Return the (x, y) coordinate for the center point of the cell that contains the specified text.  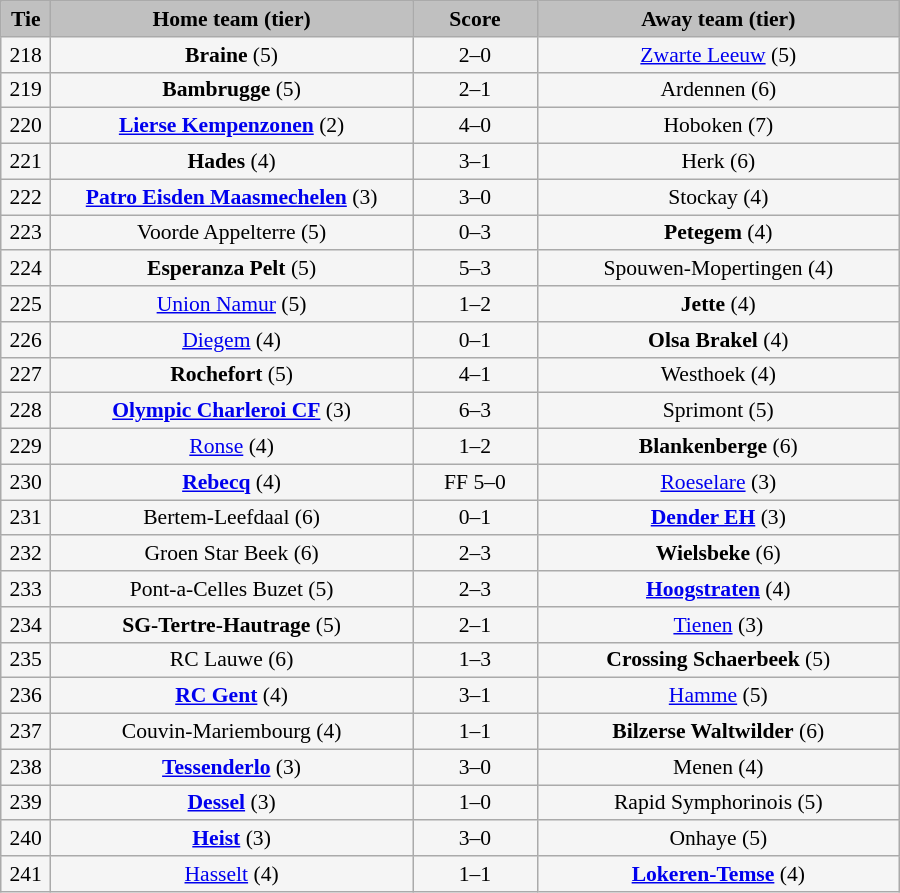
241 (26, 874)
Score (476, 19)
Hoboken (7) (718, 126)
0–3 (476, 233)
Home team (tier) (232, 19)
Rebecq (4) (232, 482)
Rochefort (5) (232, 375)
Union Namur (5) (232, 304)
1–0 (476, 803)
Lierse Kempenzonen (2) (232, 126)
Hades (4) (232, 162)
1–3 (476, 660)
238 (26, 767)
230 (26, 482)
236 (26, 696)
Westhoek (4) (718, 375)
Pont-a-Celles Buzet (5) (232, 589)
Ardennen (6) (718, 90)
Hasselt (4) (232, 874)
Couvin-Mariembourg (4) (232, 732)
227 (26, 375)
223 (26, 233)
FF 5–0 (476, 482)
Heist (3) (232, 839)
4–1 (476, 375)
Crossing Schaerbeek (5) (718, 660)
Bambrugge (5) (232, 90)
Stockay (4) (718, 197)
Lokeren-Temse (4) (718, 874)
Menen (4) (718, 767)
Onhaye (5) (718, 839)
Zwarte Leeuw (5) (718, 55)
Patro Eisden Maasmechelen (3) (232, 197)
4–0 (476, 126)
Away team (tier) (718, 19)
222 (26, 197)
Spouwen-Mopertingen (4) (718, 269)
219 (26, 90)
2–0 (476, 55)
231 (26, 518)
220 (26, 126)
Hoogstraten (4) (718, 589)
Tie (26, 19)
Dender EH (3) (718, 518)
Diegem (4) (232, 340)
Olympic Charleroi CF (3) (232, 411)
Rapid Symphorinois (5) (718, 803)
239 (26, 803)
6–3 (476, 411)
Hamme (5) (718, 696)
Dessel (3) (232, 803)
Tienen (3) (718, 625)
218 (26, 55)
Petegem (4) (718, 233)
229 (26, 447)
234 (26, 625)
232 (26, 554)
Bilzerse Waltwilder (6) (718, 732)
Tessenderlo (3) (232, 767)
Herk (6) (718, 162)
Sprimont (5) (718, 411)
Roeselare (3) (718, 482)
5–3 (476, 269)
237 (26, 732)
Esperanza Pelt (5) (232, 269)
233 (26, 589)
Braine (5) (232, 55)
RC Gent (4) (232, 696)
224 (26, 269)
SG-Tertre-Hautrage (5) (232, 625)
RC Lauwe (6) (232, 660)
Jette (4) (718, 304)
Wielsbeke (6) (718, 554)
226 (26, 340)
235 (26, 660)
Blankenberge (6) (718, 447)
225 (26, 304)
228 (26, 411)
Olsa Brakel (4) (718, 340)
Groen Star Beek (6) (232, 554)
240 (26, 839)
Voorde Appelterre (5) (232, 233)
Bertem-Leefdaal (6) (232, 518)
Ronse (4) (232, 447)
221 (26, 162)
